Detect which cell encompasses the target text, then output its [x, y] center coordinate. 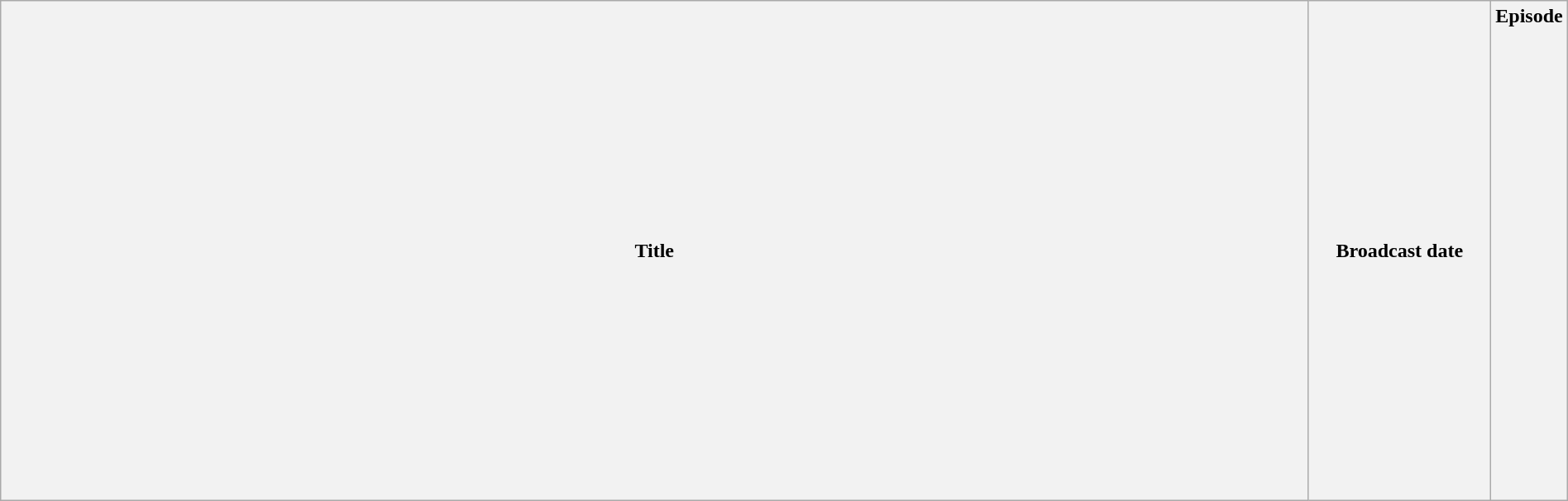
Broadcast date [1399, 251]
Title [655, 251]
Episode [1529, 251]
